Capture the cell that displays the provided text and extract its [x, y] central coordinate. 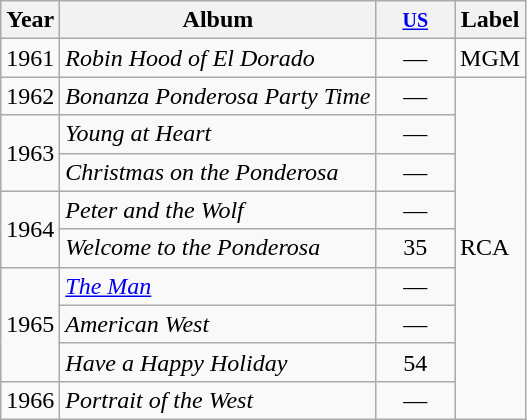
US [416, 20]
Christmas on the Ponderosa [218, 172]
Welcome to the Ponderosa [218, 248]
Have a Happy Holiday [218, 362]
1965 [30, 324]
MGM [490, 58]
Label [490, 20]
1964 [30, 229]
1962 [30, 96]
Year [30, 20]
1966 [30, 400]
1961 [30, 58]
Young at Heart [218, 134]
RCA [490, 248]
54 [416, 362]
American West [218, 324]
Bonanza Ponderosa Party Time [218, 96]
Robin Hood of El Dorado [218, 58]
Album [218, 20]
The Man [218, 286]
Portrait of the West [218, 400]
Peter and the Wolf [218, 210]
1963 [30, 153]
35 [416, 248]
